Search for the cell housing the specified text and yield its (x, y) center coordinate. 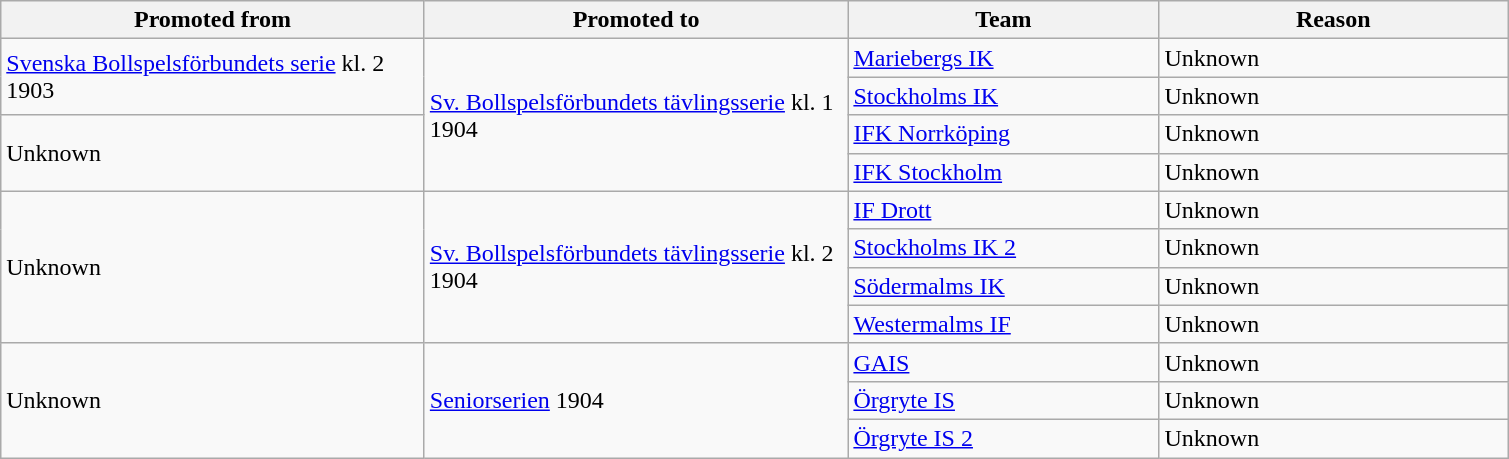
Westermalms IF (1004, 324)
Örgryte IS 2 (1004, 438)
Promoted to (636, 20)
Seniorserien 1904 (636, 400)
Svenska Bollspelsförbundets serie kl. 2 1903 (213, 77)
Team (1004, 20)
Sv. Bollspelsförbundets tävlingsserie kl. 1 1904 (636, 115)
GAIS (1004, 362)
Stockholms IK (1004, 96)
Södermalms IK (1004, 286)
Reason (1334, 20)
Sv. Bollspelsförbundets tävlingsserie kl. 2 1904 (636, 267)
Örgryte IS (1004, 400)
Mariebergs IK (1004, 58)
IFK Stockholm (1004, 172)
Stockholms IK 2 (1004, 248)
IFK Norrköping (1004, 134)
Promoted from (213, 20)
IF Drott (1004, 210)
